Determine the (x, y) coordinate at the center of the cell enclosing the given text.  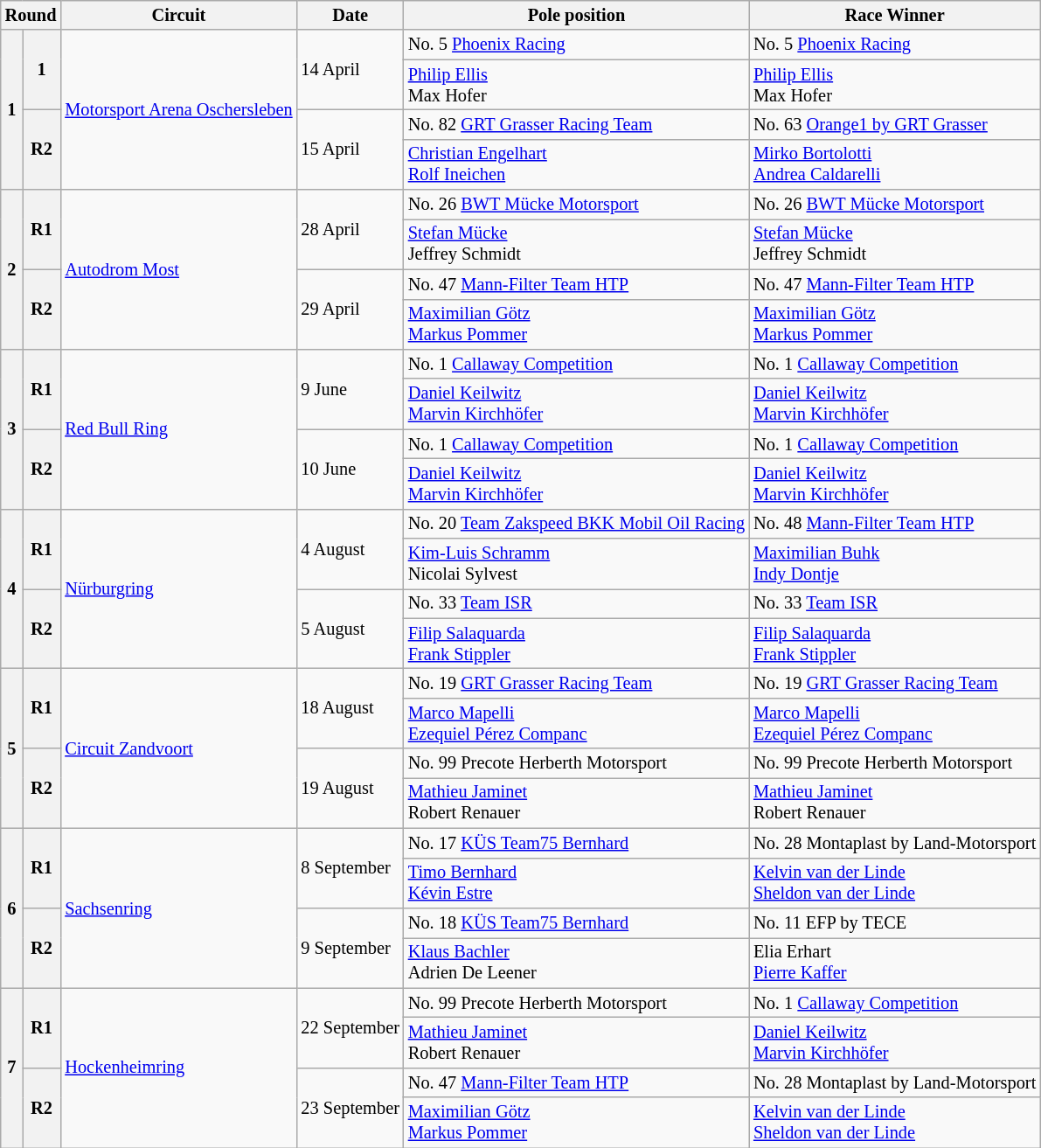
10 June (350, 469)
28 April (350, 229)
Circuit (178, 15)
19 August (350, 789)
Christian Engelhart Rolf Ineichen (577, 164)
Elia Erhart Pierre Kaffer (895, 963)
No. 18 KÜS Team75 Bernhard (577, 922)
5 August (350, 628)
Maximilian Buhk Indy Dontje (895, 564)
Klaus Bachler Adrien De Leener (577, 963)
No. 11 EFP by TECE (895, 922)
Date (350, 15)
23 September (350, 1107)
Hockenheimring (178, 1068)
4 (12, 589)
5 (12, 748)
29 April (350, 310)
6 (12, 908)
Timo Bernhard Kévin Estre (577, 883)
22 September (350, 1028)
Round (31, 15)
8 September (350, 867)
2 (12, 269)
Mirko Bortolotti Andrea Caldarelli (895, 164)
15 April (350, 149)
Motorsport Arena Oschersleben (178, 110)
Circuit Zandvoort (178, 748)
Autodrom Most (178, 269)
9 September (350, 948)
7 (12, 1068)
No. 63 Orange1 by GRT Grasser (895, 124)
Red Bull Ring (178, 428)
No. 82 GRT Grasser Racing Team (577, 124)
Nürburgring (178, 589)
Sachsenring (178, 908)
Race Winner (895, 15)
No. 20 Team Zakspeed BKK Mobil Oil Racing (577, 524)
9 June (350, 388)
14 April (350, 70)
Kim-Luis Schramm Nicolai Sylvest (577, 564)
18 August (350, 708)
3 (12, 428)
4 August (350, 549)
No. 48 Mann-Filter Team HTP (895, 524)
No. 17 KÜS Team75 Bernhard (577, 843)
Pole position (577, 15)
